Search for the cell housing the specified text and yield its [X, Y] center coordinate. 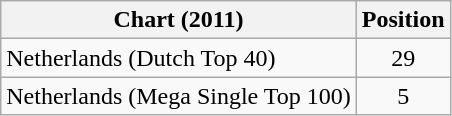
29 [403, 58]
Netherlands (Dutch Top 40) [179, 58]
Chart (2011) [179, 20]
5 [403, 96]
Position [403, 20]
Netherlands (Mega Single Top 100) [179, 96]
